For the text-containing cell, return its midpoint in [x, y] coordinate format. 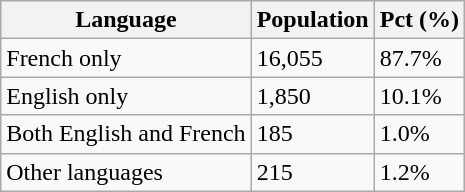
1.2% [419, 172]
215 [312, 172]
English only [126, 96]
Language [126, 20]
1.0% [419, 134]
Population [312, 20]
Other languages [126, 172]
1,850 [312, 96]
16,055 [312, 58]
185 [312, 134]
Both English and French [126, 134]
87.7% [419, 58]
10.1% [419, 96]
French only [126, 58]
Pct (%) [419, 20]
